Return [x, y] of the center of cell containing provided text 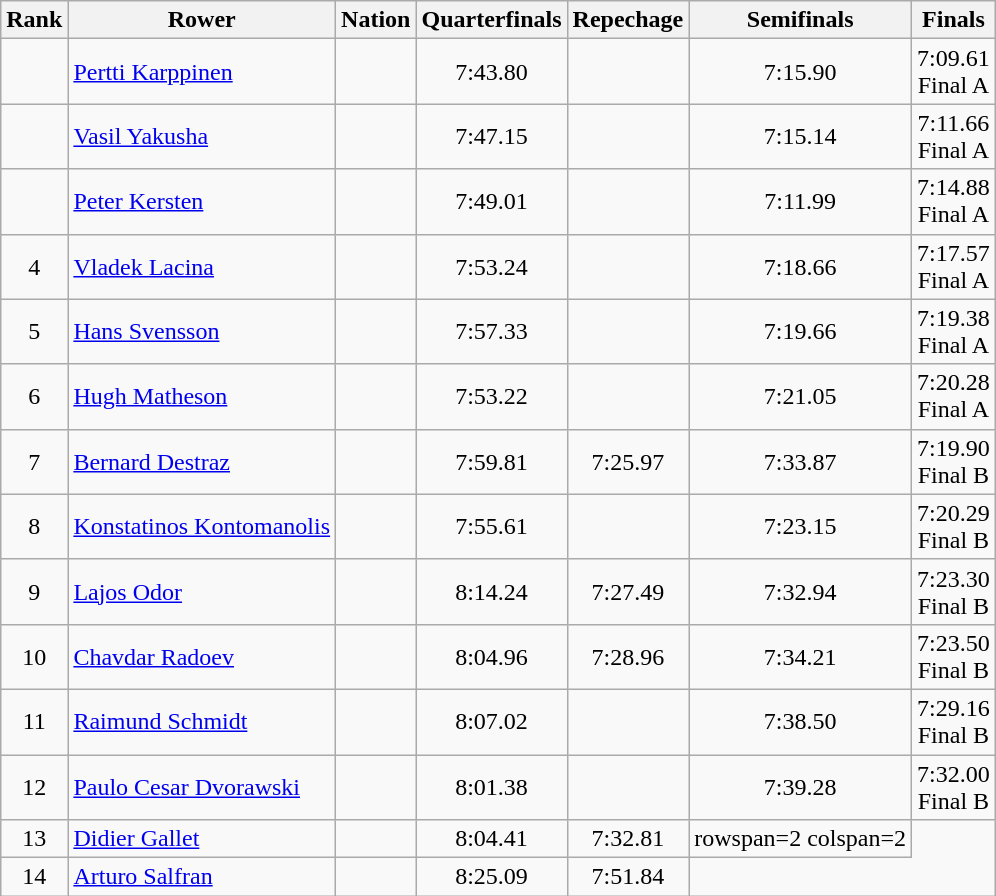
7:38.50 [800, 722]
7:28.96 [628, 656]
7:23.15 [800, 526]
8:01.38 [492, 786]
9 [34, 592]
Rower [202, 20]
7:32.94 [800, 592]
7:19.38Final A [954, 332]
7:23.50Final B [954, 656]
8:04.41 [492, 839]
rowspan=2 colspan=2 [800, 839]
7:20.29Final B [954, 526]
Hans Svensson [202, 332]
Arturo Salfran [202, 877]
7:11.99 [800, 202]
Chavdar Radoev [202, 656]
8:14.24 [492, 592]
4 [34, 266]
7:27.49 [628, 592]
10 [34, 656]
Nation [376, 20]
12 [34, 786]
7:59.81 [492, 462]
8:25.09 [492, 877]
7:57.33 [492, 332]
Pertti Karppinen [202, 72]
7:34.21 [800, 656]
Quarterfinals [492, 20]
7:20.28Final A [954, 396]
14 [34, 877]
Vasil Yakusha [202, 136]
7:43.80 [492, 72]
13 [34, 839]
Repechage [628, 20]
Vladek Lacina [202, 266]
Semifinals [800, 20]
Lajos Odor [202, 592]
7 [34, 462]
7:51.84 [628, 877]
7:17.57Final A [954, 266]
7:15.90 [800, 72]
Hugh Matheson [202, 396]
Paulo Cesar Dvorawski [202, 786]
Didier Gallet [202, 839]
8:04.96 [492, 656]
7:47.15 [492, 136]
5 [34, 332]
7:32.81 [628, 839]
Finals [954, 20]
7:53.24 [492, 266]
Rank [34, 20]
7:29.16Final B [954, 722]
7:09.61Final A [954, 72]
7:11.66Final A [954, 136]
Bernard Destraz [202, 462]
7:39.28 [800, 786]
7:25.97 [628, 462]
7:32.00Final B [954, 786]
7:49.01 [492, 202]
7:53.22 [492, 396]
7:55.61 [492, 526]
7:18.66 [800, 266]
7:33.87 [800, 462]
Konstatinos Kontomanolis [202, 526]
7:19.66 [800, 332]
11 [34, 722]
7:19.90Final B [954, 462]
Raimund Schmidt [202, 722]
7:21.05 [800, 396]
6 [34, 396]
8:07.02 [492, 722]
7:23.30Final B [954, 592]
8 [34, 526]
7:15.14 [800, 136]
Peter Kersten [202, 202]
7:14.88Final A [954, 202]
